Determine the [X, Y] coordinate at the center of the cell enclosing the given text.  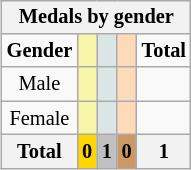
Medals by gender [96, 17]
Gender [40, 51]
Male [40, 84]
Female [40, 118]
